Find where the given text appears and provide that cell's center as [x, y] coordinate. 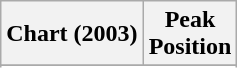
PeakPosition [190, 34]
Chart (2003) [72, 34]
